Scan for the cell matching the given text and deliver its (X, Y) coordinate at center. 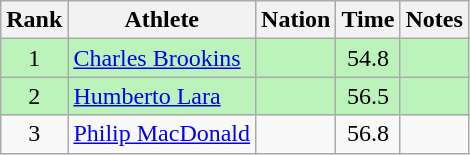
Time (368, 20)
Rank (34, 20)
56.8 (368, 134)
Notes (434, 20)
Nation (296, 20)
1 (34, 58)
3 (34, 134)
56.5 (368, 96)
54.8 (368, 58)
Athlete (162, 20)
Humberto Lara (162, 96)
2 (34, 96)
Charles Brookins (162, 58)
Philip MacDonald (162, 134)
